Output the (X, Y) coordinate of the center of the cell containing the given text.  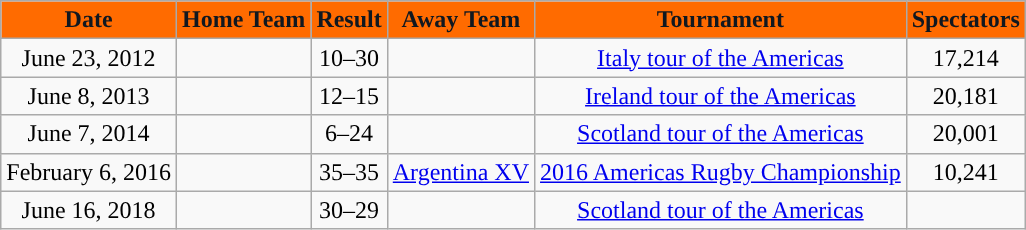
Tournament (721, 20)
June 7, 2014 (89, 134)
Ireland tour of the Americas (721, 96)
20,181 (966, 96)
Result (349, 20)
Italy tour of the Americas (721, 58)
12–15 (349, 96)
10,241 (966, 172)
Spectators (966, 20)
Argentina XV (460, 172)
Date (89, 20)
30–29 (349, 210)
June 8, 2013 (89, 96)
35–35 (349, 172)
Home Team (243, 20)
6–24 (349, 134)
2016 Americas Rugby Championship (721, 172)
June 16, 2018 (89, 210)
20,001 (966, 134)
February 6, 2016 (89, 172)
10–30 (349, 58)
June 23, 2012 (89, 58)
Away Team (460, 20)
17,214 (966, 58)
